Identify which cell holds the provided text, then report its (x, y) central coordinate. 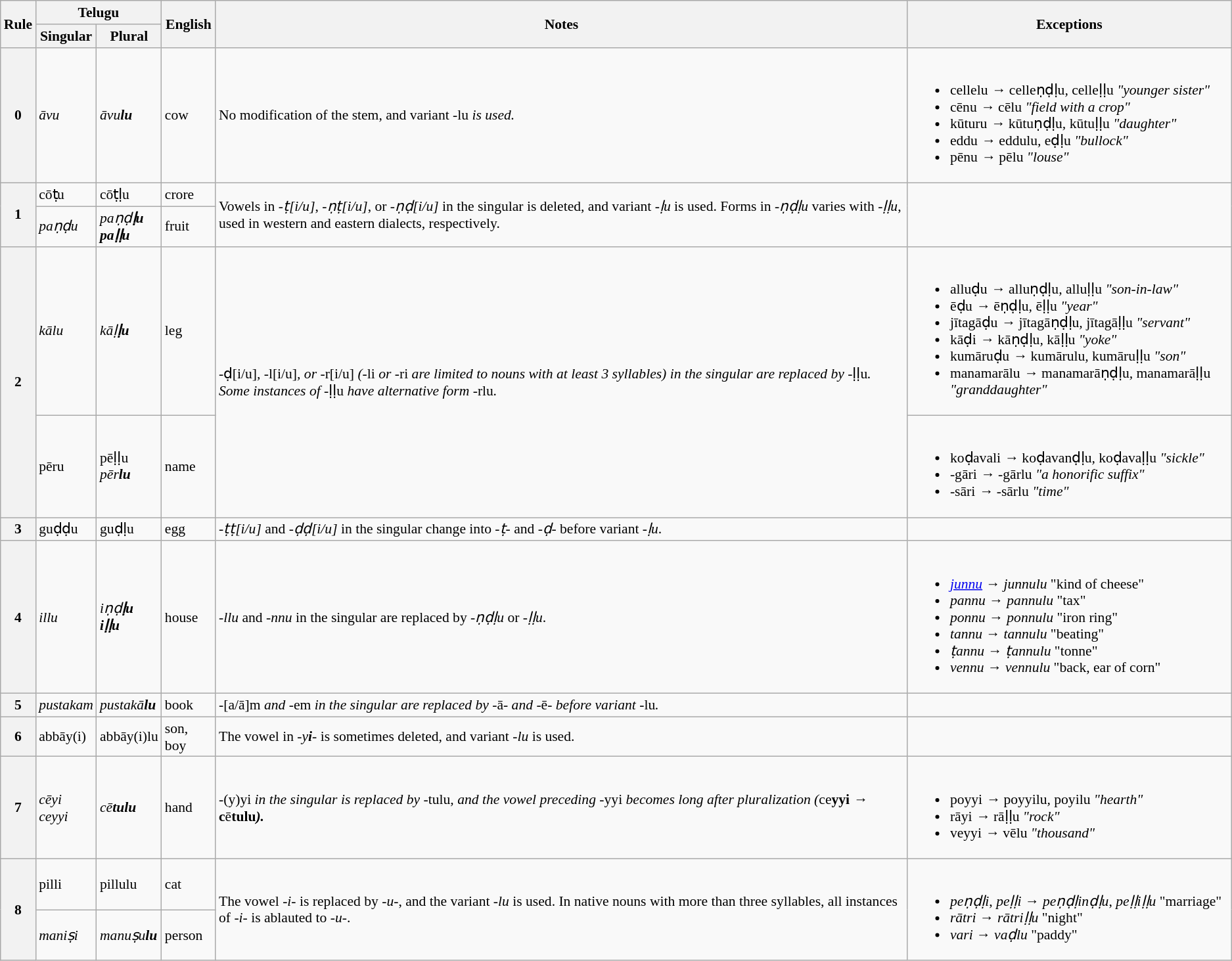
abbāy(i)lu (129, 737)
pillulu (129, 885)
fruit (189, 226)
house (189, 617)
cēyiceyyi (66, 808)
pustakam (66, 705)
illu (66, 617)
abbāy(i) (66, 737)
name (189, 466)
-ṭṭ[i/u] and -ḍḍ[i/u] in the singular change into -ṭ- and -ḍ- before variant -ḷu. (561, 529)
cōṭḷu (129, 195)
paṇḍḷupaḷḷu (129, 226)
pēru (66, 466)
-llu and -nnu in the singular are replaced by -ṇḍḷu or -ḷḷu. (561, 617)
koḍavali → koḍavanḍḷu, koḍavaḷḷu "sickle"-gāri → -gārlu "a honorific suffix"-sāri → -sārlu "time" (1070, 466)
peṇḍḷi, peḷḷi → peṇḍḷinḍḷu, peḷḷiḷḷu "marriage"rātri → rātriḷḷu "night"vari → vaḍlu "paddy" (1070, 910)
pilli (66, 885)
leg (189, 331)
Notes (561, 24)
4 (18, 617)
Plural (129, 36)
Singular (66, 36)
book (189, 705)
No modification of the stem, and variant -lu is used. (561, 115)
āvu (66, 115)
son, boy (189, 737)
cōṭu (66, 195)
iṇḍḷuiḷḷu (129, 617)
Exceptions (1070, 24)
Rule (18, 24)
0 (18, 115)
6 (18, 737)
pēḷḷupērlu (129, 466)
guḍḷu (129, 529)
cētulu (129, 808)
crore (189, 195)
5 (18, 705)
poyyi → poyyilu, poyilu "hearth"rāyi → rāḷḷu "rock"veyyi → vēlu "thousand" (1070, 808)
person (189, 935)
-[a/ā]m and -em in the singular are replaced by -ā- and -ē- before variant -lu. (561, 705)
maniṣi (66, 935)
pustakālu (129, 705)
paṇḍu (66, 226)
Telugu (99, 12)
1 (18, 215)
2 (18, 382)
The vowel in -yi- is sometimes deleted, and variant -lu is used. (561, 737)
cat (189, 885)
guḍḍu (66, 529)
3 (18, 529)
kālu (66, 331)
egg (189, 529)
English (189, 24)
āvulu (129, 115)
8 (18, 910)
cow (189, 115)
kāḷḷu (129, 331)
manuṣulu (129, 935)
7 (18, 808)
hand (189, 808)
-(y)yi in the singular is replaced by -tulu, and the vowel preceding -yyi becomes long after pluralization (ceyyi → cētulu). (561, 808)
